For the text-containing cell, return its midpoint in (X, Y) coordinate format. 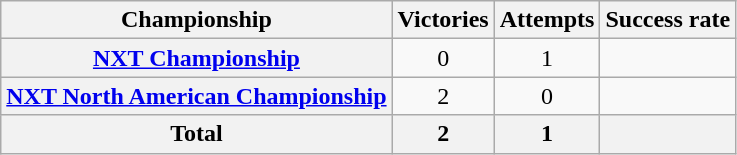
Success rate (668, 20)
Attempts (547, 20)
Championship (196, 20)
Victories (443, 20)
NXT North American Championship (196, 96)
Total (196, 134)
NXT Championship (196, 58)
